From the cell containing the given text, extract its center point as [x, y] coordinate. 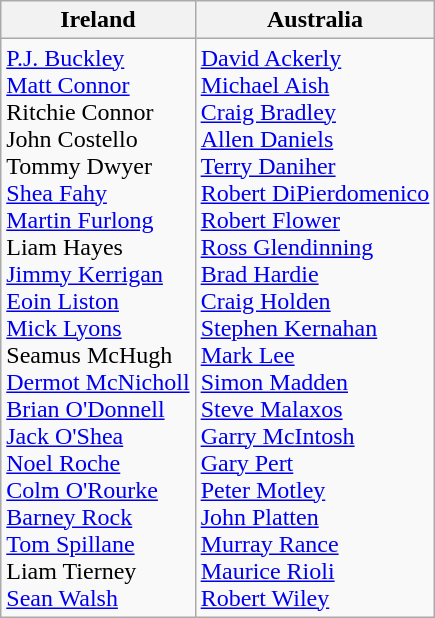
Ireland [98, 20]
Australia [315, 20]
